Output the [X, Y] coordinate of the center of the cell containing the given text.  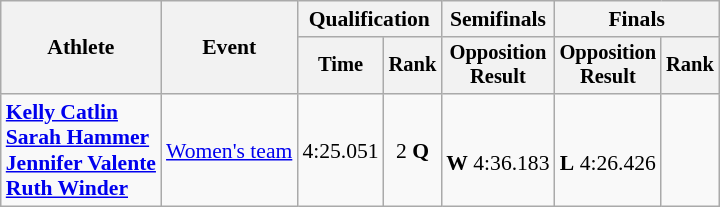
Kelly CatlinSarah HammerJennifer ValenteRuth Winder [81, 150]
Time [340, 66]
4:25.051 [340, 150]
W 4:36.183 [498, 150]
Finals [637, 19]
Athlete [81, 48]
L 4:26.426 [608, 150]
Qualification [369, 19]
Event [229, 48]
2 Q [413, 150]
Semifinals [498, 19]
Women's team [229, 150]
